Extract the [X, Y] coordinate from the center of the cell holding the provided text.  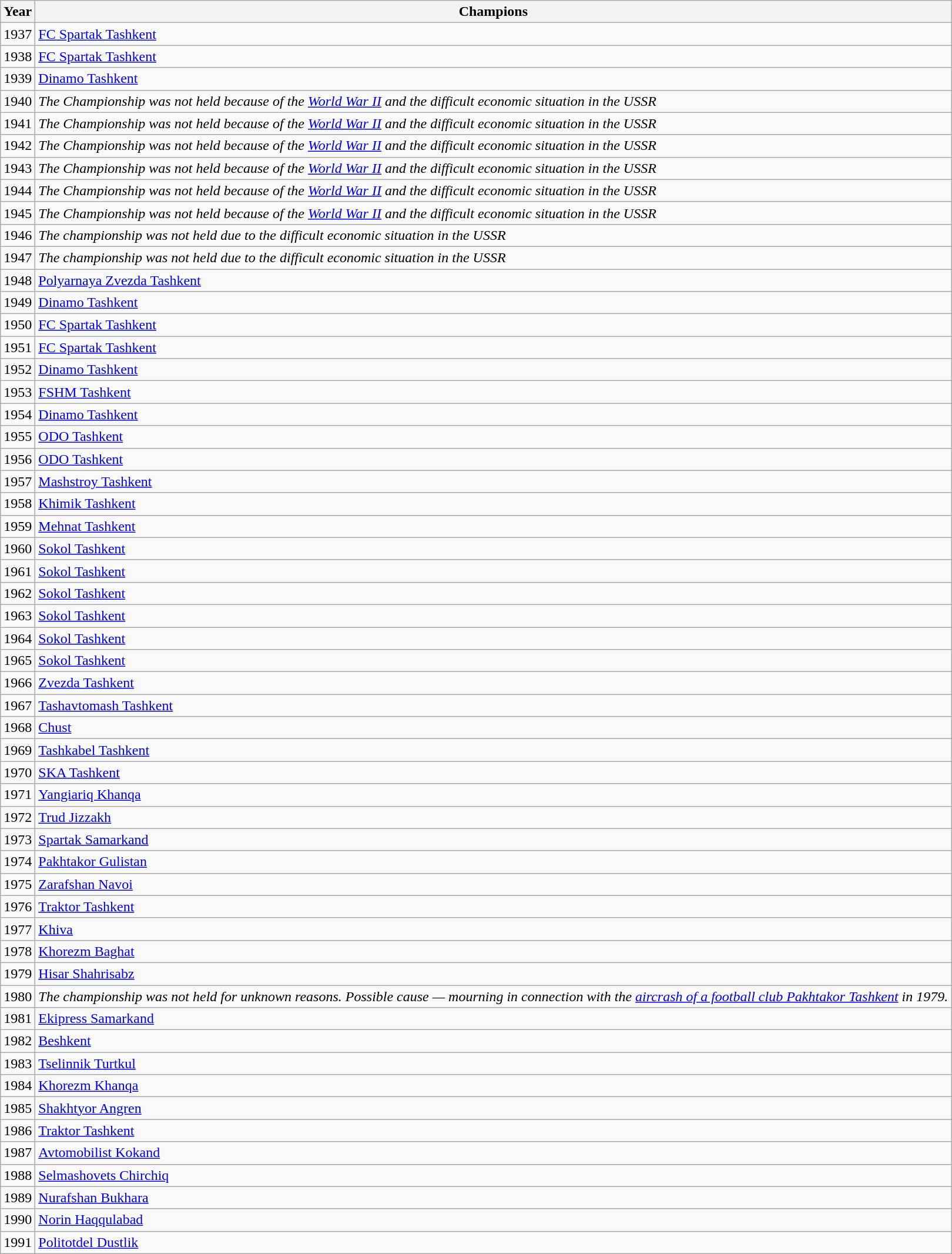
Chust [494, 728]
1960 [18, 549]
Shakhtyor Angren [494, 1108]
1939 [18, 79]
1947 [18, 258]
1980 [18, 996]
1990 [18, 1220]
1942 [18, 146]
1986 [18, 1131]
1953 [18, 392]
1978 [18, 951]
1943 [18, 168]
Selmashovets Chirchiq [494, 1175]
1950 [18, 325]
1987 [18, 1153]
Polyarnaya Zvezda Tashkent [494, 280]
Zvezda Tashkent [494, 683]
1982 [18, 1041]
1965 [18, 661]
1946 [18, 235]
1970 [18, 773]
1989 [18, 1198]
1937 [18, 34]
1988 [18, 1175]
1975 [18, 884]
1985 [18, 1108]
Beshkent [494, 1041]
1962 [18, 593]
1959 [18, 526]
Year [18, 12]
Yangiariq Khanqa [494, 795]
Norin Haqqulabad [494, 1220]
Mehnat Tashkent [494, 526]
1981 [18, 1019]
Ekipress Samarkand [494, 1019]
1967 [18, 705]
Avtomobilist Kokand [494, 1153]
1976 [18, 907]
1956 [18, 459]
1957 [18, 481]
Khimik Tashkent [494, 504]
Pakhtakor Gulistan [494, 862]
1968 [18, 728]
1969 [18, 750]
Tselinnik Turtkul [494, 1064]
1941 [18, 123]
1971 [18, 795]
Nurafshan Bukhara [494, 1198]
Hisar Shahrisabz [494, 974]
Trud Jizzakh [494, 817]
1983 [18, 1064]
1979 [18, 974]
1964 [18, 638]
1945 [18, 213]
Khorezm Khanqa [494, 1086]
Tashavtomash Tashkent [494, 705]
Politotdel Dustlik [494, 1242]
1940 [18, 101]
1963 [18, 616]
1991 [18, 1242]
Tashkabel Tashkent [494, 750]
1984 [18, 1086]
SKA Tashkent [494, 773]
Spartak Samarkand [494, 840]
1954 [18, 414]
Khiva [494, 929]
1974 [18, 862]
1973 [18, 840]
1951 [18, 347]
Mashstroy Tashkent [494, 481]
1952 [18, 370]
1938 [18, 56]
1949 [18, 303]
FSHM Tashkent [494, 392]
Khorezm Baghat [494, 951]
1972 [18, 817]
Zarafshan Navoi [494, 884]
1948 [18, 280]
Champions [494, 12]
1961 [18, 571]
1977 [18, 929]
1955 [18, 437]
1958 [18, 504]
1966 [18, 683]
1944 [18, 190]
